Output the [x, y] coordinate of the center of the cell containing the given text.  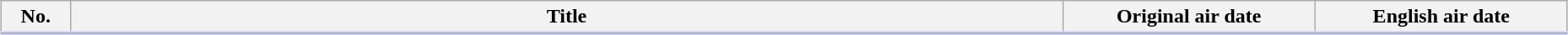
English air date [1441, 17]
Original air date [1188, 17]
Title [567, 17]
No. [35, 17]
